Return the [X, Y] coordinate for the center point of the cell that contains the specified text.  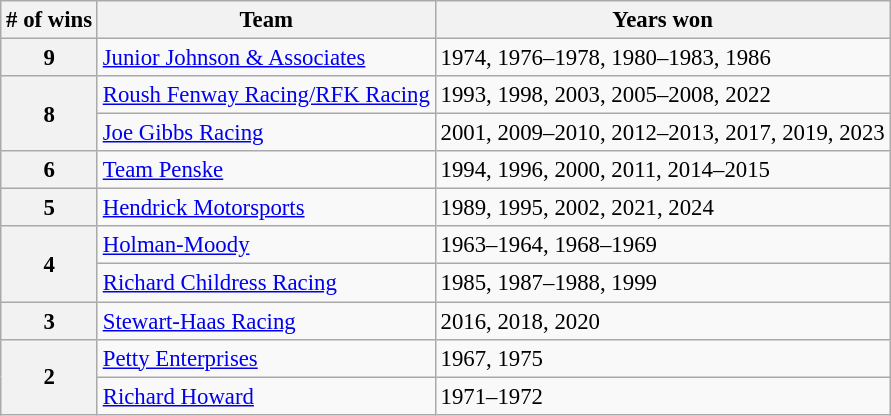
1967, 1975 [662, 358]
# of wins [50, 20]
3 [50, 321]
5 [50, 208]
Years won [662, 20]
1994, 1996, 2000, 2011, 2014–2015 [662, 170]
2 [50, 376]
2001, 2009–2010, 2012–2013, 2017, 2019, 2023 [662, 133]
1989, 1995, 2002, 2021, 2024 [662, 208]
Team Penske [266, 170]
1993, 1998, 2003, 2005–2008, 2022 [662, 95]
Petty Enterprises [266, 358]
Richard Childress Racing [266, 283]
Hendrick Motorsports [266, 208]
1971–1972 [662, 396]
1974, 1976–1978, 1980–1983, 1986 [662, 58]
2016, 2018, 2020 [662, 321]
1963–1964, 1968–1969 [662, 245]
Joe Gibbs Racing [266, 133]
Stewart-Haas Racing [266, 321]
Team [266, 20]
6 [50, 170]
Richard Howard [266, 396]
Holman-Moody [266, 245]
9 [50, 58]
1985, 1987–1988, 1999 [662, 283]
Roush Fenway Racing/RFK Racing [266, 95]
4 [50, 264]
8 [50, 114]
Junior Johnson & Associates [266, 58]
